For the text-containing cell, return its midpoint in (x, y) coordinate format. 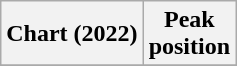
Peakposition (189, 34)
Chart (2022) (72, 34)
